From the cell containing the given text, extract its center point as (x, y) coordinate. 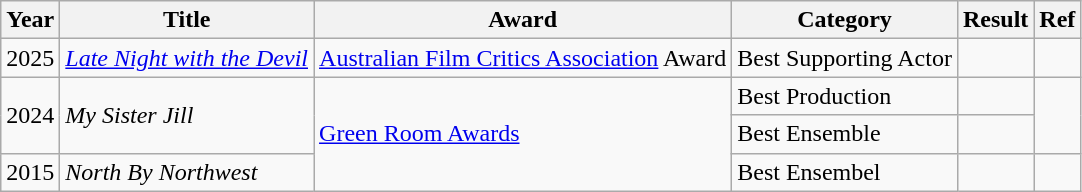
Green Room Awards (523, 134)
Best Supporting Actor (845, 58)
Australian Film Critics Association Award (523, 58)
Best Production (845, 96)
Title (187, 20)
Ref (1058, 20)
Category (845, 20)
2024 (30, 115)
Award (523, 20)
Late Night with the Devil (187, 58)
Best Ensemble (845, 134)
2015 (30, 172)
Year (30, 20)
Result (995, 20)
My Sister Jill (187, 115)
Best Ensembel (845, 172)
2025 (30, 58)
North By Northwest (187, 172)
